Search for the cell housing the specified text and yield its [X, Y] center coordinate. 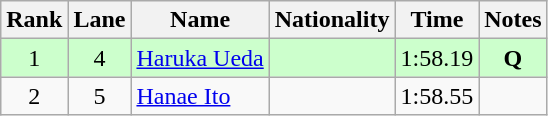
2 [34, 96]
Hanae Ito [200, 96]
1:58.55 [437, 96]
Rank [34, 20]
Nationality [332, 20]
Q [513, 58]
1:58.19 [437, 58]
Notes [513, 20]
1 [34, 58]
Haruka Ueda [200, 58]
Time [437, 20]
5 [100, 96]
4 [100, 58]
Lane [100, 20]
Name [200, 20]
